Find where the given text appears and provide that cell's center as [X, Y] coordinate. 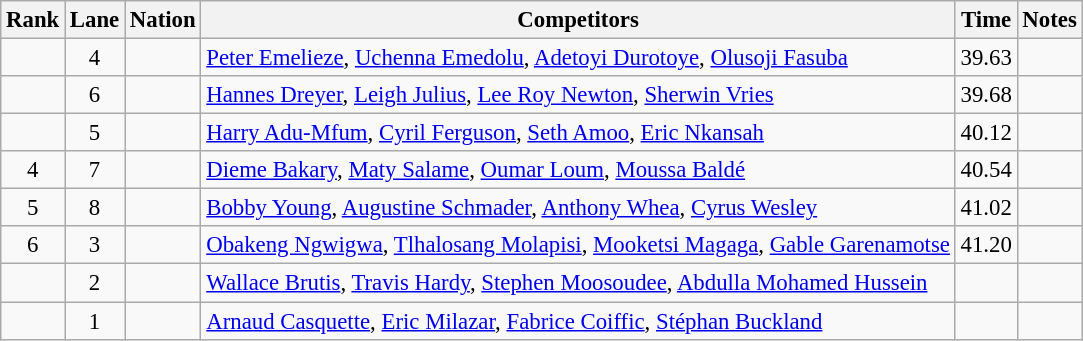
Nation [163, 20]
Wallace Brutis, Travis Hardy, Stephen Moosoudee, Abdulla Mohamed Hussein [578, 283]
Notes [1050, 20]
1 [95, 321]
Competitors [578, 20]
Rank [33, 20]
40.12 [986, 133]
Peter Emelieze, Uchenna Emedolu, Adetoyi Durotoye, Olusoji Fasuba [578, 58]
40.54 [986, 170]
8 [95, 208]
7 [95, 170]
Arnaud Casquette, Eric Milazar, Fabrice Coiffic, Stéphan Buckland [578, 321]
Dieme Bakary, Maty Salame, Oumar Loum, Moussa Baldé [578, 170]
3 [95, 245]
Time [986, 20]
Harry Adu-Mfum, Cyril Ferguson, Seth Amoo, Eric Nkansah [578, 133]
Hannes Dreyer, Leigh Julius, Lee Roy Newton, Sherwin Vries [578, 95]
39.63 [986, 58]
Obakeng Ngwigwa, Tlhalosang Molapisi, Mooketsi Magaga, Gable Garenamotse [578, 245]
Bobby Young, Augustine Schmader, Anthony Whea, Cyrus Wesley [578, 208]
41.20 [986, 245]
41.02 [986, 208]
2 [95, 283]
Lane [95, 20]
39.68 [986, 95]
